Provide the [x, y] coordinate of the cell's center where the given text is located.  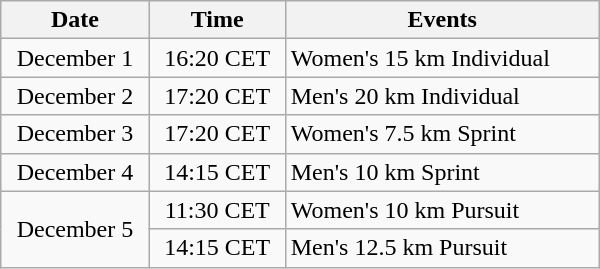
December 3 [75, 134]
Men's 12.5 km Pursuit [442, 248]
Women's 10 km Pursuit [442, 210]
Women's 7.5 km Sprint [442, 134]
Time [217, 20]
December 4 [75, 172]
Events [442, 20]
11:30 CET [217, 210]
December 1 [75, 58]
December 2 [75, 96]
December 5 [75, 229]
16:20 CET [217, 58]
Men's 10 km Sprint [442, 172]
Men's 20 km Individual [442, 96]
Women's 15 km Individual [442, 58]
Date [75, 20]
